Determine the (X, Y) coordinate at the center of the cell enclosing the given text.  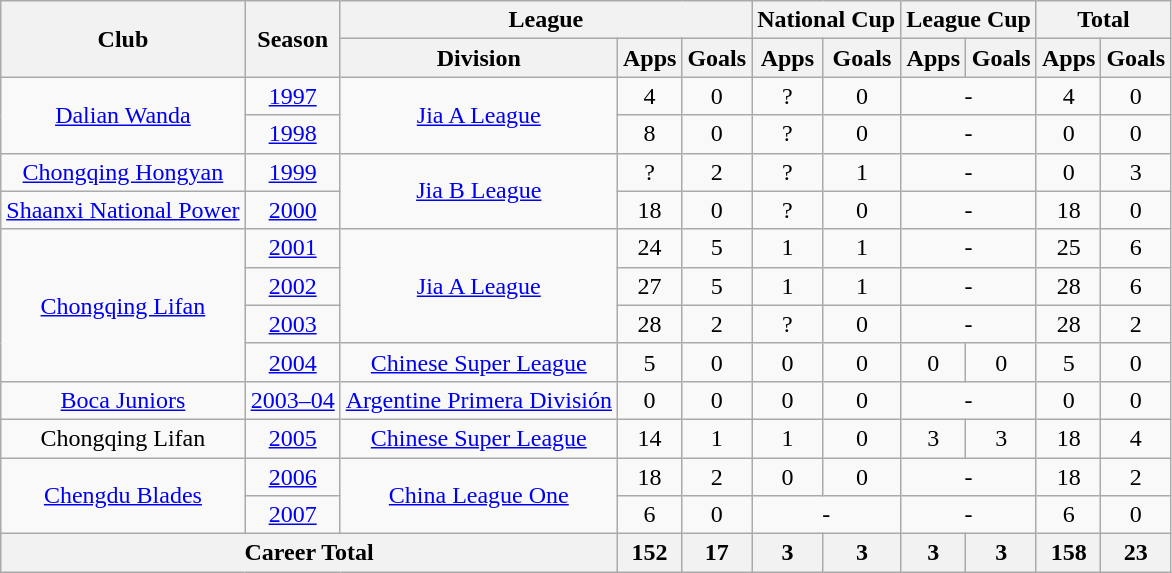
League Cup (969, 20)
Shaanxi National Power (123, 210)
23 (1136, 553)
152 (649, 553)
14 (649, 438)
Total (1103, 20)
2001 (292, 248)
2005 (292, 438)
8 (649, 134)
Jia B League (478, 191)
China League One (478, 496)
2000 (292, 210)
1997 (292, 96)
Career Total (310, 553)
24 (649, 248)
1999 (292, 172)
27 (649, 286)
Club (123, 39)
2006 (292, 477)
17 (717, 553)
Chengdu Blades (123, 496)
Boca Juniors (123, 400)
25 (1068, 248)
Dalian Wanda (123, 115)
Argentine Primera División (478, 400)
Division (478, 58)
Season (292, 39)
2003 (292, 324)
2003–04 (292, 400)
2002 (292, 286)
158 (1068, 553)
National Cup (826, 20)
1998 (292, 134)
Chongqing Hongyan (123, 172)
2004 (292, 362)
League (546, 20)
2007 (292, 515)
